Detect which cell encompasses the target text, then output its (x, y) center coordinate. 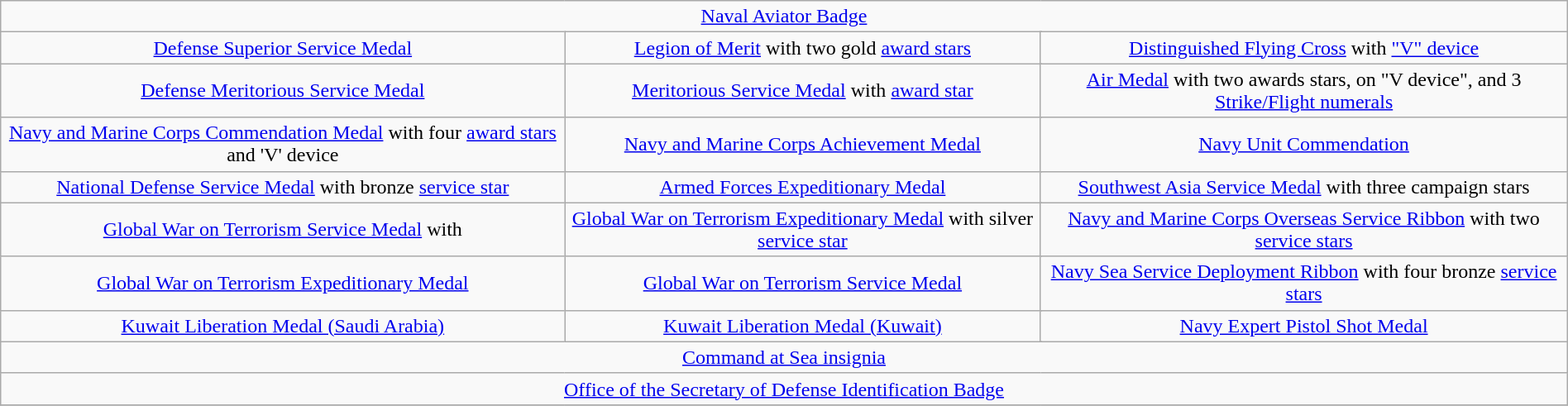
Global War on Terrorism Expeditionary Medal (283, 283)
Defense Meritorious Service Medal (283, 91)
Navy and Marine Corps Overseas Service Ribbon with two service stars (1303, 230)
Navy Sea Service Deployment Ribbon with four bronze service stars (1303, 283)
Global War on Terrorism Service Medal (802, 283)
Defense Superior Service Medal (283, 48)
Distinguished Flying Cross with "V" device (1303, 48)
Navy and Marine Corps Achievement Medal (802, 144)
Kuwait Liberation Medal (Kuwait) (802, 326)
Southwest Asia Service Medal with three campaign stars (1303, 187)
Global War on Terrorism Expeditionary Medal with silver service star (802, 230)
National Defense Service Medal with bronze service star (283, 187)
Office of the Secretary of Defense Identification Badge (784, 389)
Navy Expert Pistol Shot Medal (1303, 326)
Armed Forces Expeditionary Medal (802, 187)
Navy and Marine Corps Commendation Medal with four award stars and 'V' device (283, 144)
Kuwait Liberation Medal (Saudi Arabia) (283, 326)
Naval Aviator Badge (784, 17)
Meritorious Service Medal with award star (802, 91)
Legion of Merit with two gold award stars (802, 48)
Navy Unit Commendation (1303, 144)
Command at Sea insignia (784, 357)
Air Medal with two awards stars, on "V device", and 3 Strike/Flight numerals (1303, 91)
Global War on Terrorism Service Medal with (283, 230)
